Provide the [x, y] coordinate of the cell's center where the given text is located.  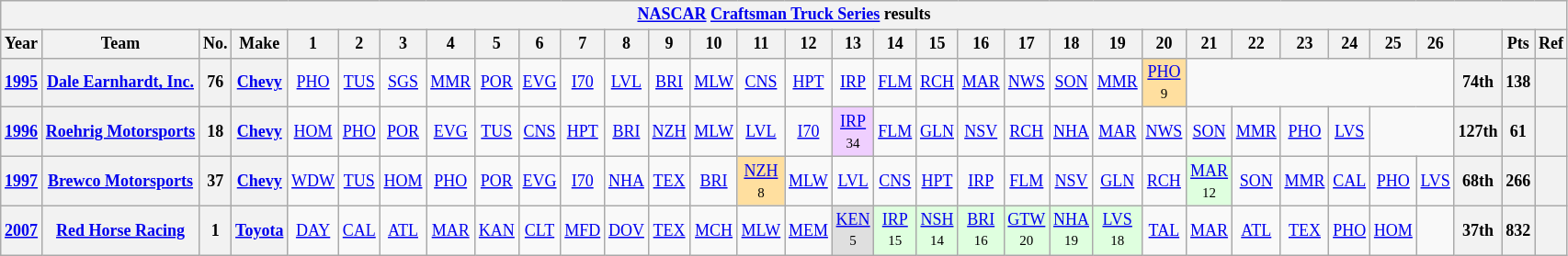
KEN5 [853, 230]
MCH [713, 230]
12 [809, 44]
DOV [627, 230]
TAL [1164, 230]
22 [1256, 44]
Toyota [259, 230]
MAR12 [1210, 181]
2007 [22, 230]
6 [540, 44]
IRP15 [895, 230]
13 [853, 44]
MEM [809, 230]
No. [215, 44]
3 [403, 44]
IRP34 [853, 132]
4 [450, 44]
1997 [22, 181]
11 [761, 44]
LVS18 [1118, 230]
NASCAR Craftsman Truck Series results [784, 15]
5 [497, 44]
1996 [22, 132]
NZH [669, 132]
GTW20 [1027, 230]
KAN [497, 230]
26 [1436, 44]
CLT [540, 230]
17 [1027, 44]
WDW [313, 181]
16 [981, 44]
68th [1478, 181]
Make [259, 44]
Dale Earnhardt, Inc. [119, 83]
37 [215, 181]
15 [937, 44]
NHA19 [1072, 230]
Team [119, 44]
MFD [583, 230]
1995 [22, 83]
14 [895, 44]
Pts [1518, 44]
138 [1518, 83]
61 [1518, 132]
74th [1478, 83]
NZH8 [761, 181]
23 [1305, 44]
127th [1478, 132]
19 [1118, 44]
21 [1210, 44]
Red Horse Racing [119, 230]
Year [22, 44]
PHO9 [1164, 83]
832 [1518, 230]
20 [1164, 44]
9 [669, 44]
24 [1349, 44]
8 [627, 44]
Ref [1551, 44]
NSH14 [937, 230]
Roehrig Motorsports [119, 132]
7 [583, 44]
37th [1478, 230]
SGS [403, 83]
BRI16 [981, 230]
266 [1518, 181]
Brewco Motorsports [119, 181]
2 [358, 44]
25 [1393, 44]
DAY [313, 230]
10 [713, 44]
76 [215, 83]
